Pinpoint the cell where the given text exists, returning its (X, Y) midpoint coordinate. 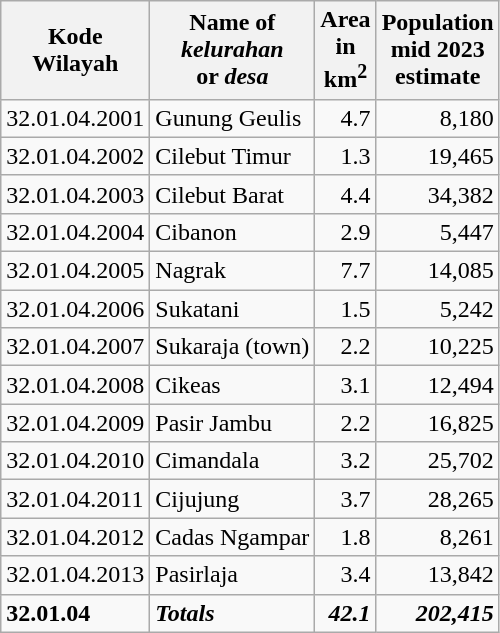
32.01.04.2013 (76, 575)
19,465 (438, 156)
32.01.04.2005 (76, 271)
202,415 (438, 613)
Pasir Jambu (232, 423)
25,702 (438, 461)
Populationmid 2023estimate (438, 50)
Area in km2 (346, 50)
Cibanon (232, 232)
Cilebut Barat (232, 194)
14,085 (438, 271)
32.01.04.2009 (76, 423)
32.01.04.2002 (76, 156)
16,825 (438, 423)
1.5 (346, 309)
5,242 (438, 309)
Pasirlaja (232, 575)
4.4 (346, 194)
3.7 (346, 499)
10,225 (438, 347)
13,842 (438, 575)
4.7 (346, 118)
8,261 (438, 537)
Name of kelurahan or desa (232, 50)
3.4 (346, 575)
32.01.04.2003 (76, 194)
5,447 (438, 232)
3.2 (346, 461)
32.01.04 (76, 613)
32.01.04.2004 (76, 232)
1.8 (346, 537)
Nagrak (232, 271)
32.01.04.2006 (76, 309)
Totals (232, 613)
Cijujung (232, 499)
Sukatani (232, 309)
Gunung Geulis (232, 118)
1.3 (346, 156)
32.01.04.2007 (76, 347)
2.9 (346, 232)
Cimandala (232, 461)
Sukaraja (town) (232, 347)
32.01.04.2001 (76, 118)
Cilebut Timur (232, 156)
7.7 (346, 271)
12,494 (438, 385)
28,265 (438, 499)
34,382 (438, 194)
42.1 (346, 613)
32.01.04.2008 (76, 385)
3.1 (346, 385)
Cadas Ngampar (232, 537)
8,180 (438, 118)
Kode Wilayah (76, 50)
32.01.04.2010 (76, 461)
32.01.04.2011 (76, 499)
32.01.04.2012 (76, 537)
Cikeas (232, 385)
